Detect which cell encompasses the target text, then output its (X, Y) center coordinate. 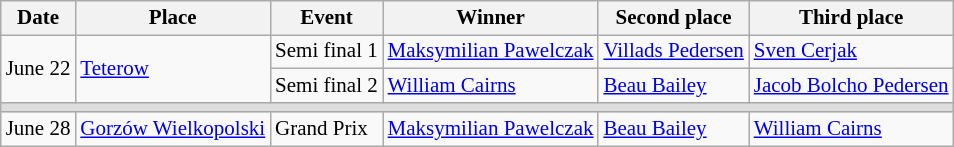
Second place (673, 18)
Event (326, 18)
Villads Pedersen (673, 52)
June 28 (38, 129)
Gorzów Wielkopolski (172, 129)
June 22 (38, 69)
Jacob Bolcho Pedersen (852, 86)
Third place (852, 18)
Winner (491, 18)
Sven Cerjak (852, 52)
Grand Prix (326, 129)
Date (38, 18)
Place (172, 18)
Semi final 1 (326, 52)
Teterow (172, 69)
Semi final 2 (326, 86)
